Search for the cell housing the specified text and yield its [X, Y] center coordinate. 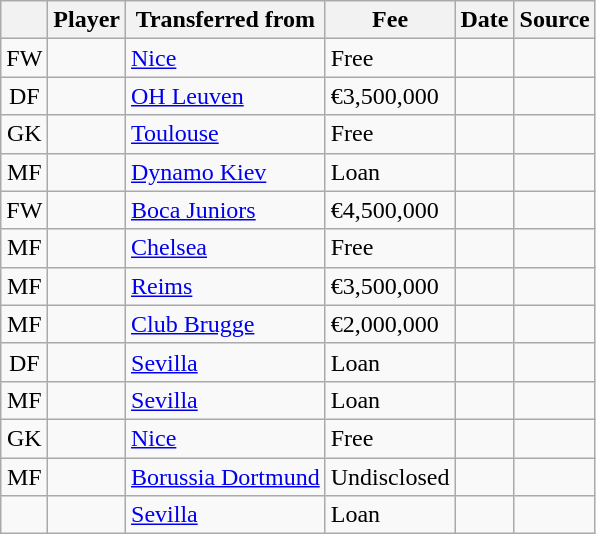
Borussia Dortmund [226, 477]
Reims [226, 286]
Source [554, 20]
Chelsea [226, 248]
€2,000,000 [390, 324]
Fee [390, 20]
Player [87, 20]
Boca Juniors [226, 210]
Club Brugge [226, 324]
Dynamo Kiev [226, 172]
Toulouse [226, 134]
OH Leuven [226, 96]
€4,500,000 [390, 210]
Transferred from [226, 20]
Undisclosed [390, 477]
Date [484, 20]
